Capture the cell that displays the provided text and extract its [x, y] central coordinate. 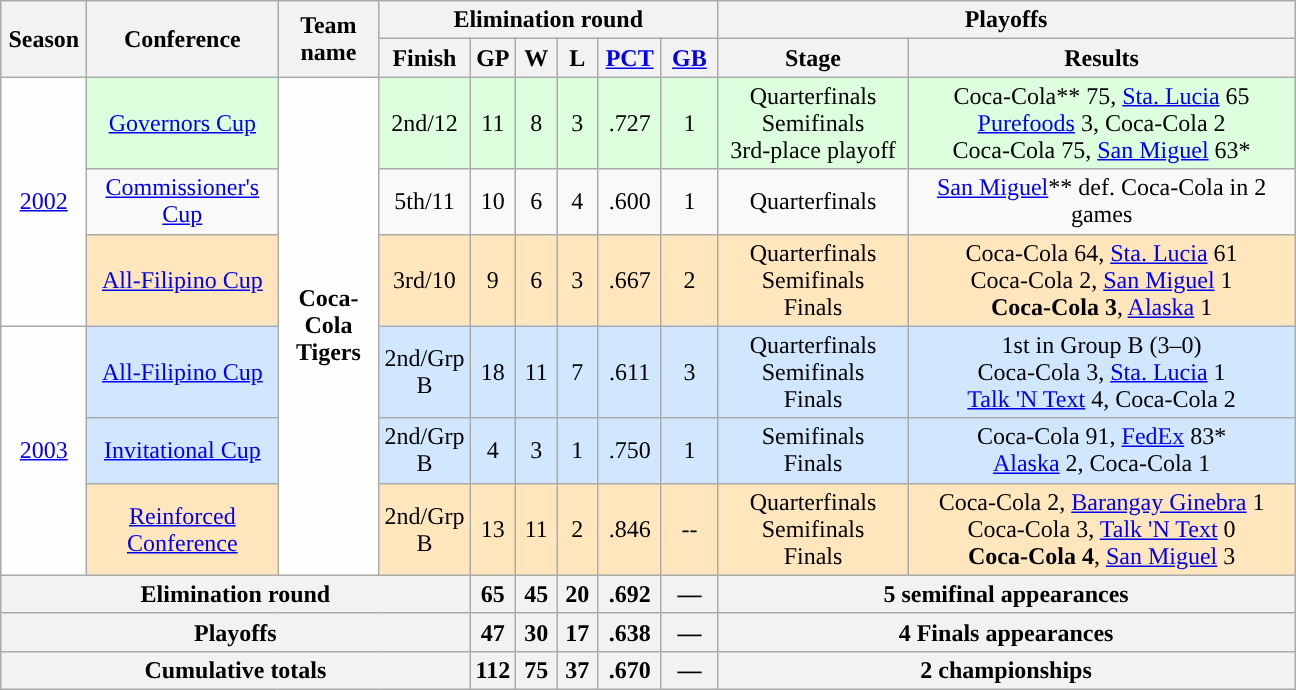
.611 [630, 372]
2nd/12 [424, 123]
10 [493, 202]
.846 [630, 529]
W [536, 58]
2003 [44, 450]
2 championships [1006, 670]
Cumulative totals [236, 670]
GB [689, 58]
45 [536, 594]
.750 [630, 450]
Season [44, 39]
Conference [182, 39]
4 Finals appearances [1006, 632]
Quarterfinals [812, 202]
Governors Cup [182, 123]
47 [493, 632]
San Miguel** def. Coca-Cola in 2 games [1102, 202]
5th/11 [424, 202]
SemifinalsFinals [812, 450]
75 [536, 670]
Coca-Cola 64, Sta. Lucia 61Coca-Cola 2, San Miguel 1Coca-Cola 3, Alaska 1 [1102, 280]
2002 [44, 202]
30 [536, 632]
PCT [630, 58]
Stage [812, 58]
112 [493, 670]
.667 [630, 280]
.600 [630, 202]
L [578, 58]
7 [578, 372]
.692 [630, 594]
Team name [328, 39]
8 [536, 123]
Coca-Cola** 75, Sta. Lucia 65Purefoods 3, Coca-Cola 2Coca-Cola 75, San Miguel 63* [1102, 123]
Coca-Cola 91, FedEx 83*Alaska 2, Coca-Cola 1 [1102, 450]
20 [578, 594]
Results [1102, 58]
-- [689, 529]
9 [493, 280]
37 [578, 670]
5 semifinal appearances [1006, 594]
65 [493, 594]
.670 [630, 670]
1st in Group B (3–0)Coca-Cola 3, Sta. Lucia 1Talk 'N Text 4, Coca-Cola 2 [1102, 372]
3rd/10 [424, 280]
Commissioner's Cup [182, 202]
18 [493, 372]
.727 [630, 123]
Coca-Cola Tigers [328, 326]
Finish [424, 58]
Invitational Cup [182, 450]
QuarterfinalsSemifinals3rd-place playoff [812, 123]
Reinforced Conference [182, 529]
GP [493, 58]
Coca-Cola 2, Barangay Ginebra 1Coca-Cola 3, Talk 'N Text 0Coca-Cola 4, San Miguel 3 [1102, 529]
.638 [630, 632]
17 [578, 632]
13 [493, 529]
